Find where the given text appears and provide that cell's center as (X, Y) coordinate. 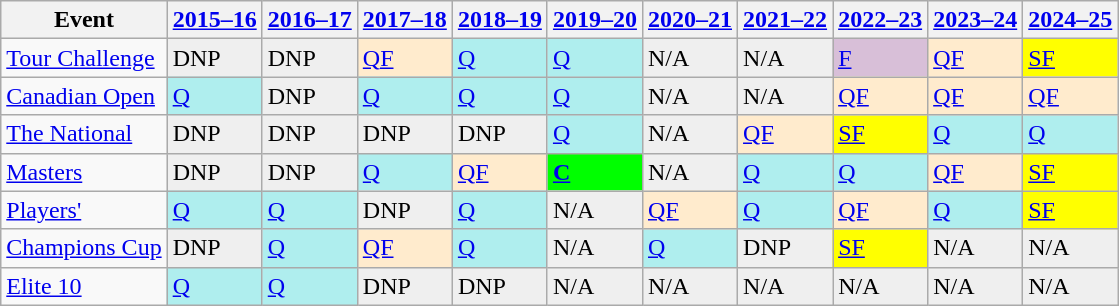
2016–17 (310, 20)
2022–23 (880, 20)
F (880, 58)
2015–16 (214, 20)
Event (84, 20)
Elite 10 (84, 286)
Masters (84, 172)
2021–22 (786, 20)
2023–24 (976, 20)
Players' (84, 210)
2017–18 (404, 20)
The National (84, 134)
C (594, 172)
2024–25 (1070, 20)
Champions Cup (84, 248)
2019–20 (594, 20)
2020–21 (690, 20)
Tour Challenge (84, 58)
Canadian Open (84, 96)
2018–19 (500, 20)
